For the text-containing cell, return its midpoint in [x, y] coordinate format. 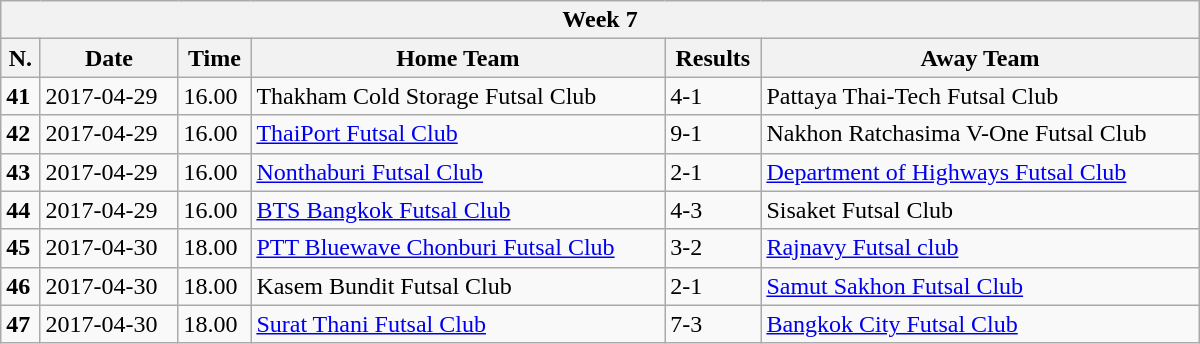
Time [214, 58]
Sisaket Futsal Club [980, 210]
9-1 [713, 134]
Nonthaburi Futsal Club [458, 172]
41 [20, 96]
Results [713, 58]
Surat Thani Futsal Club [458, 324]
Thakham Cold Storage Futsal Club [458, 96]
43 [20, 172]
4-3 [713, 210]
45 [20, 248]
Kasem Bundit Futsal Club [458, 286]
N. [20, 58]
Nakhon Ratchasima V-One Futsal Club [980, 134]
Department of Highways Futsal Club [980, 172]
Samut Sakhon Futsal Club [980, 286]
44 [20, 210]
42 [20, 134]
ThaiPort Futsal Club [458, 134]
7-3 [713, 324]
47 [20, 324]
Home Team [458, 58]
Bangkok City Futsal Club [980, 324]
46 [20, 286]
PTT Bluewave Chonburi Futsal Club [458, 248]
Rajnavy Futsal club [980, 248]
Date [109, 58]
4-1 [713, 96]
Away Team [980, 58]
Week 7 [600, 20]
BTS Bangkok Futsal Club [458, 210]
3-2 [713, 248]
Pattaya Thai-Tech Futsal Club [980, 96]
